Determine the (X, Y) coordinate at the center of the cell enclosing the given text.  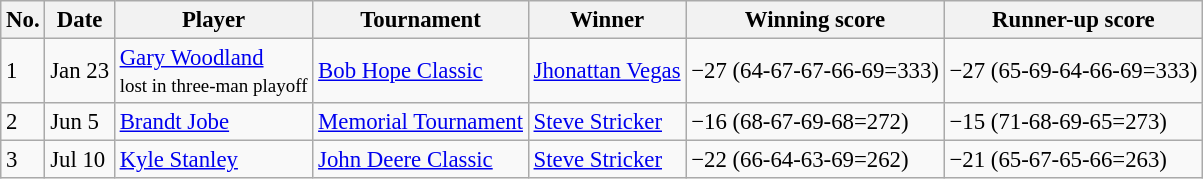
Jhonattan Vegas (607, 72)
−15 (71-68-69-65=273) (1073, 122)
Bob Hope Classic (420, 72)
−27 (64-67-67-66-69=333) (815, 72)
John Deere Classic (420, 160)
−16 (68-67-69-68=272) (815, 122)
Player (213, 20)
Brandt Jobe (213, 122)
2 (23, 122)
Jan 23 (80, 72)
Memorial Tournament (420, 122)
Runner-up score (1073, 20)
Kyle Stanley (213, 160)
Winning score (815, 20)
Date (80, 20)
Jun 5 (80, 122)
Winner (607, 20)
−22 (66-64-63-69=262) (815, 160)
−27 (65-69-64-66-69=333) (1073, 72)
No. (23, 20)
3 (23, 160)
Jul 10 (80, 160)
−21 (65-67-65-66=263) (1073, 160)
1 (23, 72)
Gary Woodlandlost in three-man playoff (213, 72)
Tournament (420, 20)
